Provide the [x, y] coordinate of the cell's center where the given text is located.  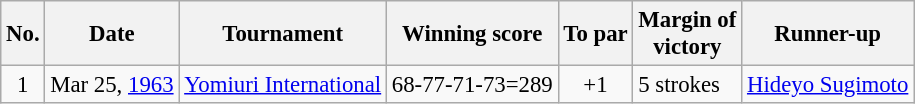
5 strokes [688, 85]
Mar 25, 1963 [112, 85]
Hideyo Sugimoto [828, 85]
1 [23, 85]
Yomiuri International [283, 85]
Tournament [283, 34]
+1 [596, 85]
No. [23, 34]
68-77-71-73=289 [472, 85]
To par [596, 34]
Winning score [472, 34]
Date [112, 34]
Margin ofvictory [688, 34]
Runner-up [828, 34]
